Return the (x, y) coordinate for the center point of the cell that contains the specified text.  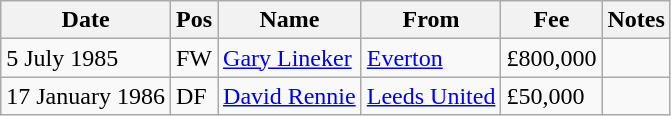
David Rennie (290, 96)
17 January 1986 (86, 96)
£800,000 (552, 58)
Date (86, 20)
£50,000 (552, 96)
Everton (431, 58)
Fee (552, 20)
Notes (636, 20)
Leeds United (431, 96)
DF (194, 96)
Gary Lineker (290, 58)
FW (194, 58)
Name (290, 20)
Pos (194, 20)
From (431, 20)
5 July 1985 (86, 58)
